Return (x, y) of the center of cell containing provided text 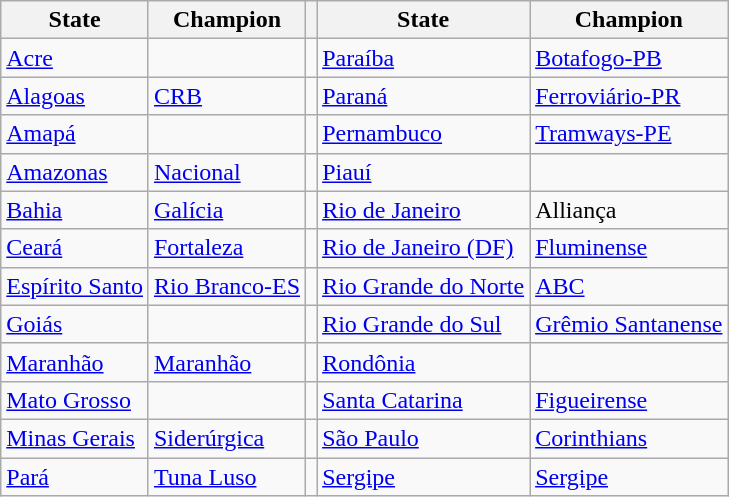
Minas Gerais (75, 438)
Rondônia (424, 362)
Fortaleza (226, 248)
Mato Grosso (75, 400)
Ceará (75, 248)
Rio Grande do Sul (424, 324)
Amazonas (75, 172)
Espírito Santo (75, 286)
Rio Grande do Norte (424, 286)
Nacional (226, 172)
Amapá (75, 134)
Tuna Luso (226, 477)
Tramways-PE (629, 134)
ABC (629, 286)
Galícia (226, 210)
Rio de Janeiro (424, 210)
Alliança (629, 210)
Acre (75, 58)
Siderúrgica (226, 438)
Pará (75, 477)
Paraná (424, 96)
Rio Branco-ES (226, 286)
Santa Catarina (424, 400)
Rio de Janeiro (DF) (424, 248)
Bahia (75, 210)
Paraíba (424, 58)
Corinthians (629, 438)
Ferroviário-PR (629, 96)
CRB (226, 96)
Figueirense (629, 400)
Goiás (75, 324)
São Paulo (424, 438)
Pernambuco (424, 134)
Grêmio Santanense (629, 324)
Piauí (424, 172)
Fluminense (629, 248)
Botafogo-PB (629, 58)
Alagoas (75, 96)
